Extract the [X, Y] coordinate from the center of the cell holding the provided text.  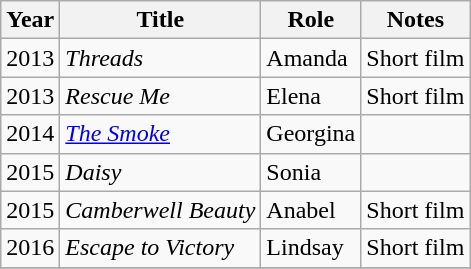
The Smoke [160, 134]
Daisy [160, 172]
Escape to Victory [160, 248]
Georgina [311, 134]
Threads [160, 58]
Amanda [311, 58]
2014 [30, 134]
Lindsay [311, 248]
Title [160, 20]
Sonia [311, 172]
Role [311, 20]
Notes [416, 20]
Rescue Me [160, 96]
Camberwell Beauty [160, 210]
Anabel [311, 210]
Year [30, 20]
Elena [311, 96]
2016 [30, 248]
